Provide the (X, Y) coordinate of the cell's center where the given text is located.  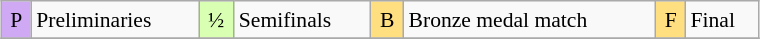
F (671, 20)
Preliminaries (114, 20)
Final (722, 20)
B (388, 20)
½ (216, 20)
P (17, 20)
Semifinals (302, 20)
Bronze medal match (530, 20)
